Locate the cell with the specified text and output its (x, y) center coordinate. 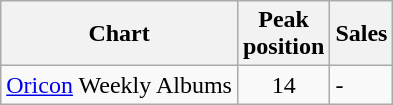
Peakposition (283, 34)
Oricon Weekly Albums (120, 85)
14 (283, 85)
Sales (362, 34)
Chart (120, 34)
- (362, 85)
